Identify which cell holds the provided text, then report its (x, y) central coordinate. 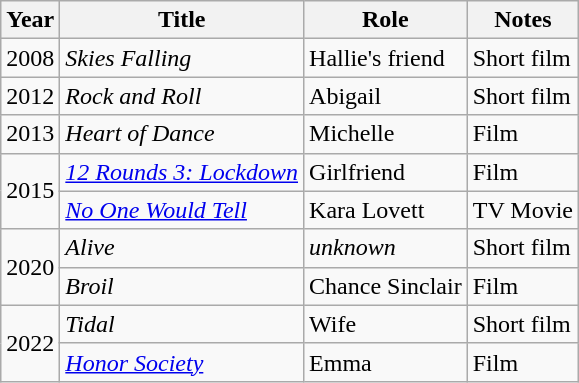
Girlfriend (386, 172)
Alive (182, 248)
Broil (182, 286)
Role (386, 20)
No One Would Tell (182, 210)
Honor Society (182, 362)
Skies Falling (182, 58)
Rock and Roll (182, 96)
12 Rounds 3: Lockdown (182, 172)
2012 (30, 96)
Notes (522, 20)
Michelle (386, 134)
2008 (30, 58)
Kara Lovett (386, 210)
2020 (30, 267)
Wife (386, 324)
Heart of Dance (182, 134)
Year (30, 20)
2015 (30, 191)
Hallie's friend (386, 58)
Chance Sinclair (386, 286)
TV Movie (522, 210)
Abigail (386, 96)
2022 (30, 343)
unknown (386, 248)
2013 (30, 134)
Title (182, 20)
Emma (386, 362)
Tidal (182, 324)
